Provide the [X, Y] coordinate of the cell's center where the given text is located.  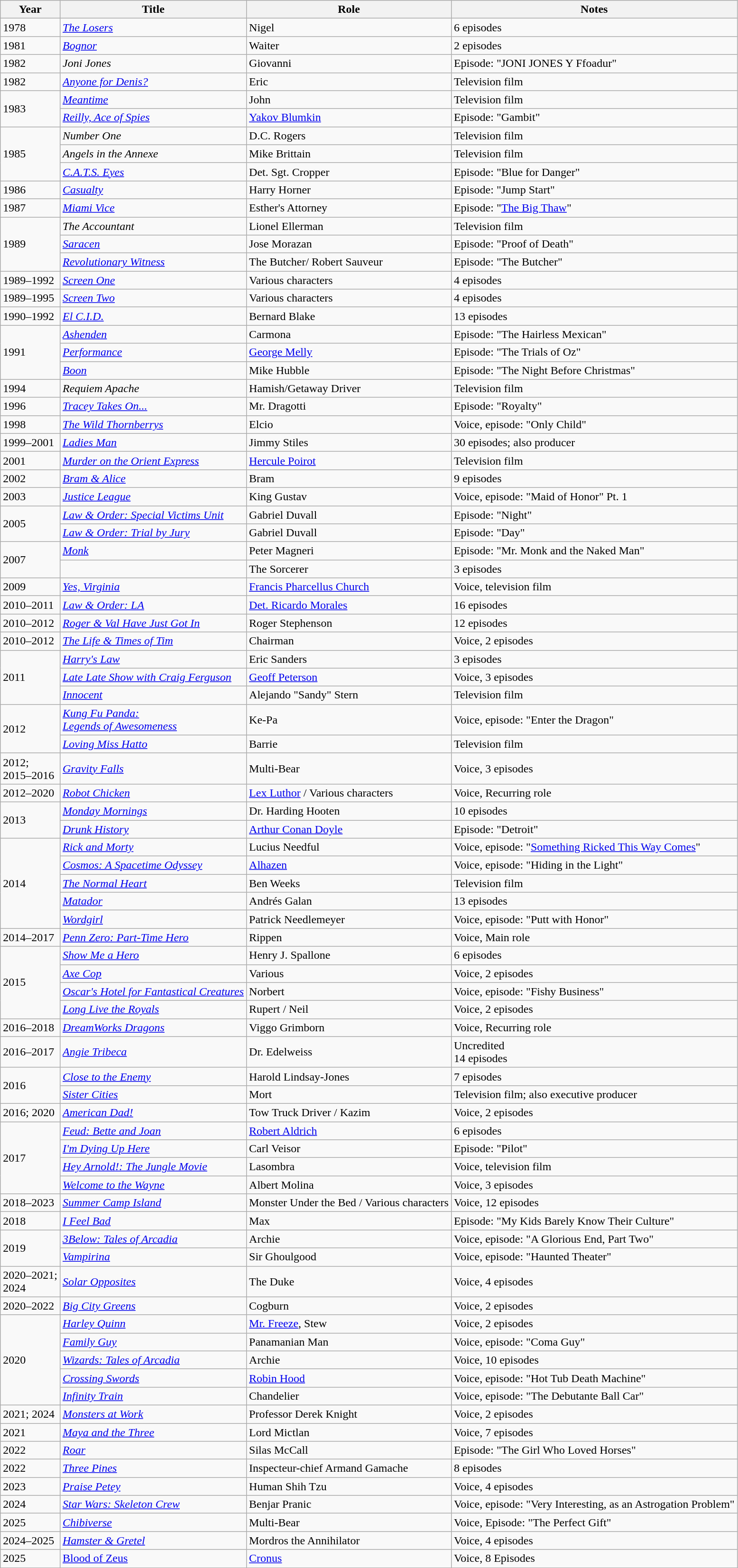
Episode: "Day" [594, 533]
Det. Ricardo Morales [349, 605]
Voice, episode: "Putt with Honor" [594, 919]
Voice, episode: "Enter the Dragon" [594, 720]
Harley Quinn [153, 1324]
Ashenden [153, 334]
Gravity Falls [153, 768]
2003 [30, 496]
2024–2025 [30, 1540]
The Duke [349, 1281]
Episode: "The Night Before Christmas" [594, 370]
Wizards: Tales of Arcadia [153, 1360]
Roar [153, 1450]
Screen Two [153, 298]
Voice, episode: "Maid of Honor" Pt. 1 [594, 496]
1985 [30, 154]
The Butcher/ Robert Sauveur [349, 262]
Sir Ghoulgood [349, 1257]
2018 [30, 1221]
Harry Horner [349, 190]
Geoff Peterson [349, 677]
I Feel Bad [153, 1221]
Dr. Edelweiss [349, 1052]
Cogburn [349, 1306]
Inspecteur-chief Armand Gamache [349, 1468]
Voice, 8 Episodes [594, 1559]
Law & Order: Special Victims Unit [153, 514]
Voice, episode: "Coma Guy" [594, 1342]
Voice, episode: "Haunted Theater" [594, 1257]
Welcome to the Wayne [153, 1185]
Giovanni [349, 64]
Notes [594, 9]
Roger Stephenson [349, 623]
1999–2001 [30, 442]
Year [30, 9]
D.C. Rogers [349, 136]
Crossing Swords [153, 1378]
2002 [30, 478]
Francis Pharcellus Church [349, 587]
Feud: Bette and Joan [153, 1131]
Henry J. Spallone [349, 955]
Voice, episode: "The Debutante Ball Car" [594, 1396]
Panamanian Man [349, 1342]
Mort [349, 1094]
2019 [30, 1248]
Voice, Main role [594, 937]
Anyone for Denis? [153, 82]
Ben Weeks [349, 883]
3Below: Tales of Arcadia [153, 1239]
Episode: "Detroit" [594, 829]
2016 [30, 1085]
2014 [30, 883]
Mordros the Annihilator [349, 1540]
Chandelier [349, 1396]
Television film; also executive producer [594, 1094]
Innocent [153, 695]
Mike Brittain [349, 154]
Benjar Pranic [349, 1504]
Episode: "The Trials of Oz" [594, 352]
Hamish/Getaway Driver [349, 388]
Hey Arnold!: The Jungle Movie [153, 1167]
Chibiverse [153, 1522]
Viggo Grimborn [349, 1027]
Yes, Virginia [153, 587]
2020–2022 [30, 1306]
King Gustav [349, 496]
Lasombra [349, 1167]
Episode: "Pilot" [594, 1149]
Angels in the Annexe [153, 154]
Murder on the Orient Express [153, 460]
1987 [30, 208]
Angie Tribeca [153, 1052]
2009 [30, 587]
1998 [30, 424]
Carl Veisor [349, 1149]
DreamWorks Dragons [153, 1027]
Infinity Train [153, 1396]
The Losers [153, 28]
Elcio [349, 424]
Chairman [349, 641]
Three Pines [153, 1468]
1978 [30, 28]
Nigel [349, 28]
Patrick Needlemeyer [349, 919]
Uncredited14 episodes [594, 1052]
2020–2021;2024 [30, 1281]
Loving Miss Hatto [153, 744]
Carmona [349, 334]
Mike Hubble [349, 370]
Voice, episode: "Fishy Business" [594, 991]
Voice, 10 episodes [594, 1360]
Esther's Attorney [349, 208]
2010–2011 [30, 605]
John [349, 100]
Boon [153, 370]
Performance [153, 352]
2017 [30, 1158]
Summer Camp Island [153, 1203]
Drunk History [153, 829]
Jimmy Stiles [349, 442]
Roger & Val Have Just Got In [153, 623]
Kung Fu Panda: Legends of Awesomeness [153, 720]
The Wild Thornberrys [153, 424]
Bram [349, 478]
C.A.T.S. Eyes [153, 172]
Tracey Takes On... [153, 406]
Star Wars: Skeleton Crew [153, 1504]
Mr. Freeze, Stew [349, 1324]
Barrie [349, 744]
Det. Sgt. Cropper [349, 172]
Voice, episode: "Something Ricked This Way Comes" [594, 847]
Hamster & Gretel [153, 1540]
Show Me a Hero [153, 955]
Episode: "Blue for Danger" [594, 172]
2011 [30, 677]
Episode: "Gambit" [594, 118]
Family Guy [153, 1342]
Oscar's Hotel for Fantastical Creatures [153, 991]
Voice, Episode: "The Perfect Gift" [594, 1522]
Andrés Galan [349, 901]
American Dad! [153, 1112]
The Life & Times of Tim [153, 641]
Episode: "The Girl Who Loved Horses" [594, 1450]
Lex Luthor / Various characters [349, 793]
1994 [30, 388]
Voice, episode: "Only Child" [594, 424]
2018–2023 [30, 1203]
Big City Greens [153, 1306]
Waiter [349, 46]
Penn Zero: Part-Time Hero [153, 937]
Voice, episode: "A Glorious End, Part Two" [594, 1239]
Harold Lindsay-Jones [349, 1076]
2023 [30, 1486]
Law & Order: LA [153, 605]
2012 [30, 728]
1996 [30, 406]
Tow Truck Driver / Kazim [349, 1112]
12 episodes [594, 623]
Wordgirl [153, 919]
Episode: "My Kids Barely Know Their Culture" [594, 1221]
Episode: "The Hairless Mexican" [594, 334]
Miami Vice [153, 208]
Episode: "Night" [594, 514]
Monday Mornings [153, 811]
Episode: "Proof of Death" [594, 244]
Title [153, 9]
Voice, 7 episodes [594, 1432]
Episode: "Jump Start" [594, 190]
Dr. Harding Hooten [349, 811]
Solar Opposites [153, 1281]
Episode: "Royalty" [594, 406]
Max [349, 1221]
Norbert [349, 991]
2020 [30, 1360]
Alejando "Sandy" Stern [349, 695]
Human Shih Tzu [349, 1486]
10 episodes [594, 811]
Robot Chicken [153, 793]
Hercule Poirot [349, 460]
Professor Derek Knight [349, 1414]
Bognor [153, 46]
Rupert / Neil [349, 1009]
Eric [349, 82]
2007 [30, 560]
Robert Aldrich [349, 1131]
Revolutionary Witness [153, 262]
1991 [30, 352]
8 episodes [594, 1468]
Bernard Blake [349, 316]
Casualty [153, 190]
2016–2018 [30, 1027]
Screen One [153, 280]
Episode: "The Big Thaw" [594, 208]
El C.I.D. [153, 316]
Lord Mictlan [349, 1432]
1989–1995 [30, 298]
Lucius Needful [349, 847]
Jose Morazan [349, 244]
Episode: "JONI JONES Y Ffoadur" [594, 64]
Reilly, Ace of Spies [153, 118]
1981 [30, 46]
Yakov Blumkin [349, 118]
2021; 2024 [30, 1414]
Blood of Zeus [153, 1559]
Monk [153, 551]
Voice, 12 episodes [594, 1203]
2012–2020 [30, 793]
Joni Jones [153, 64]
Ladies Man [153, 442]
Monsters at Work [153, 1414]
The Sorcerer [349, 569]
The Normal Heart [153, 883]
The Accountant [153, 226]
Bram & Alice [153, 478]
Role [349, 9]
Justice League [153, 496]
Alhazen [349, 865]
Axe Cop [153, 973]
Maya and the Three [153, 1432]
Number One [153, 136]
2016–2017 [30, 1052]
Arthur Conan Doyle [349, 829]
Lionel Ellerman [349, 226]
Mr. Dragotti [349, 406]
1986 [30, 190]
Rippen [349, 937]
Harry's Law [153, 659]
2016; 2020 [30, 1112]
Rick and Morty [153, 847]
Praise Petey [153, 1486]
I'm Dying Up Here [153, 1149]
2015 [30, 982]
1989–1992 [30, 280]
1990–1992 [30, 316]
2005 [30, 523]
Voice, episode: "Hot Tub Death Machine" [594, 1378]
2001 [30, 460]
2013 [30, 820]
Close to the Enemy [153, 1076]
Episode: "The Butcher" [594, 262]
Voice, episode: "Hiding in the Light" [594, 865]
Saracen [153, 244]
1983 [30, 109]
Matador [153, 901]
Monster Under the Bed / Various characters [349, 1203]
Meantime [153, 100]
2014–2017 [30, 937]
2012;2015–2016 [30, 768]
Eric Sanders [349, 659]
Albert Molina [349, 1185]
Ke-Pa [349, 720]
16 episodes [594, 605]
2 episodes [594, 46]
2024 [30, 1504]
7 episodes [594, 1076]
Episode: "Mr. Monk and the Naked Man" [594, 551]
Various [349, 973]
Voice, episode: "Very Interesting, as an Astrogation Problem" [594, 1504]
Cosmos: A Spacetime Odyssey [153, 865]
Sister Cities [153, 1094]
Requiem Apache [153, 388]
30 episodes; also producer [594, 442]
Late Late Show with Craig Ferguson [153, 677]
Robin Hood [349, 1378]
9 episodes [594, 478]
Law & Order: Trial by Jury [153, 533]
2021 [30, 1432]
Vampirina [153, 1257]
Peter Magneri [349, 551]
Cronus [349, 1559]
Long Live the Royals [153, 1009]
Silas McCall [349, 1450]
George Melly [349, 352]
1989 [30, 244]
